Locate the cell with the specified text and output its [x, y] center coordinate. 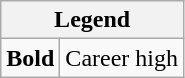
Bold [30, 58]
Career high [122, 58]
Legend [92, 20]
